Return the (X, Y) coordinate for the center point of the cell that contains the specified text.  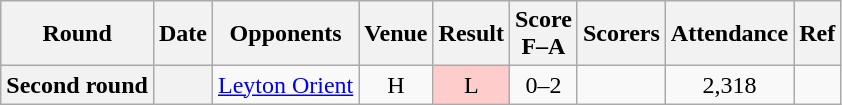
Scorers (621, 34)
L (471, 85)
Attendance (729, 34)
Leyton Orient (285, 85)
Opponents (285, 34)
ScoreF–A (543, 34)
H (396, 85)
Venue (396, 34)
Round (78, 34)
0–2 (543, 85)
Result (471, 34)
Date (182, 34)
Second round (78, 85)
Ref (818, 34)
2,318 (729, 85)
